Determine the [x, y] coordinate at the center of the cell enclosing the given text.  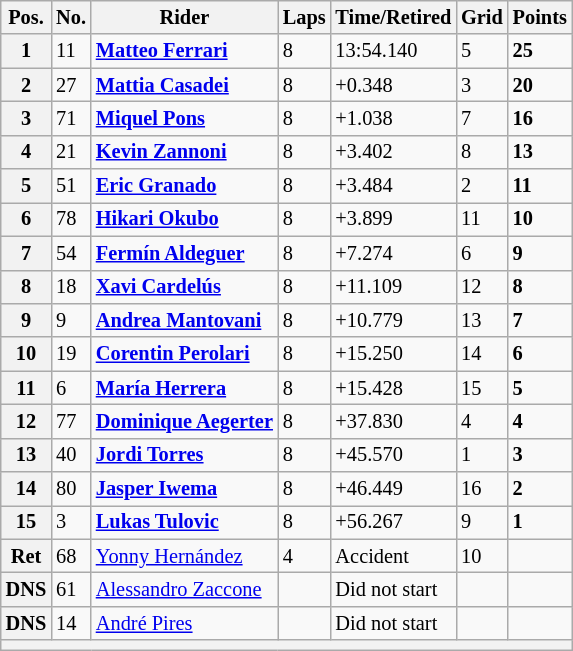
Rider [184, 17]
André Pires [184, 623]
Time/Retired [394, 17]
25 [540, 51]
Matteo Ferrari [184, 51]
+3.899 [394, 219]
78 [71, 219]
Laps [304, 17]
Miquel Pons [184, 118]
Accident [394, 556]
Points [540, 17]
13:54.140 [394, 51]
Kevin Zannoni [184, 152]
Pos. [26, 17]
21 [71, 152]
+1.038 [394, 118]
Xavi Cardelús [184, 287]
Mattia Casadei [184, 85]
+46.449 [394, 489]
+45.570 [394, 455]
+37.830 [394, 421]
Jasper Iwema [184, 489]
51 [71, 186]
Eric Granado [184, 186]
61 [71, 589]
Fermín Aldeguer [184, 253]
María Herrera [184, 388]
Jordi Torres [184, 455]
Andrea Mantovani [184, 320]
Corentin Perolari [184, 354]
19 [71, 354]
+11.109 [394, 287]
Alessandro Zaccone [184, 589]
No. [71, 17]
Yonny Hernández [184, 556]
Hikari Okubo [184, 219]
+0.348 [394, 85]
+56.267 [394, 522]
20 [540, 85]
Lukas Tulovic [184, 522]
54 [71, 253]
18 [71, 287]
+3.484 [394, 186]
+10.779 [394, 320]
+3.402 [394, 152]
27 [71, 85]
40 [71, 455]
+15.250 [394, 354]
+7.274 [394, 253]
Ret [26, 556]
77 [71, 421]
71 [71, 118]
+15.428 [394, 388]
Dominique Aegerter [184, 421]
Grid [482, 17]
80 [71, 489]
68 [71, 556]
